Pinpoint the cell where the given text exists, returning its (X, Y) midpoint coordinate. 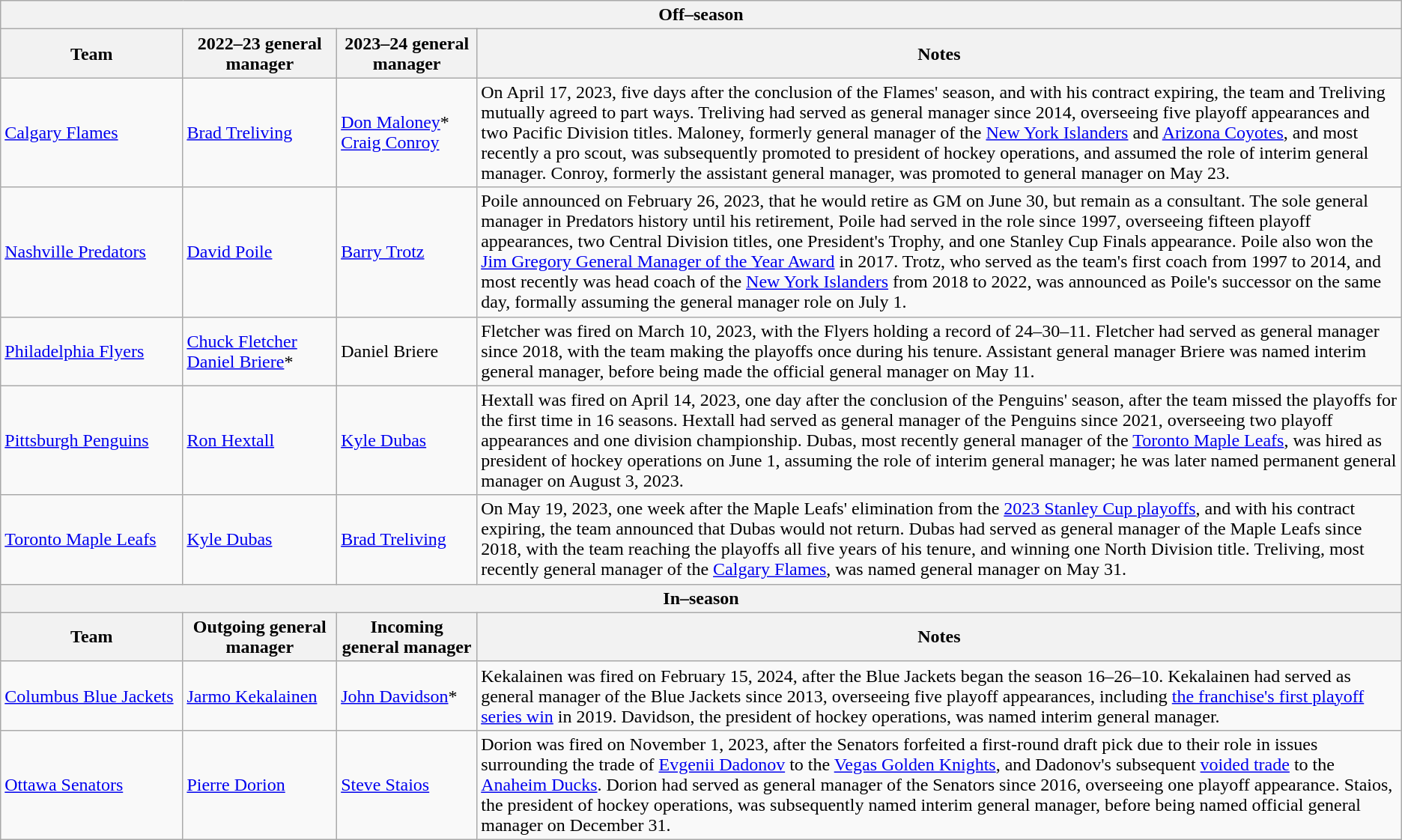
Ron Hextall (260, 440)
John Davidson* (407, 696)
Pittsburgh Penguins (91, 440)
Don Maloney*Craig Conroy (407, 133)
Ottawa Senators (91, 785)
Nashville Predators (91, 252)
Outgoing general manager (260, 636)
Incoming general manager (407, 636)
In–season (701, 598)
Toronto Maple Leafs (91, 539)
2023–24 general manager (407, 54)
David Poile (260, 252)
Barry Trotz (407, 252)
Columbus Blue Jackets (91, 696)
Chuck FletcherDaniel Briere* (260, 351)
Daniel Briere (407, 351)
2022–23 general manager (260, 54)
Calgary Flames (91, 133)
Jarmo Kekalainen (260, 696)
Philadelphia Flyers (91, 351)
Off–season (701, 15)
Pierre Dorion (260, 785)
Steve Staios (407, 785)
